From the cell containing the given text, extract its center point as (X, Y) coordinate. 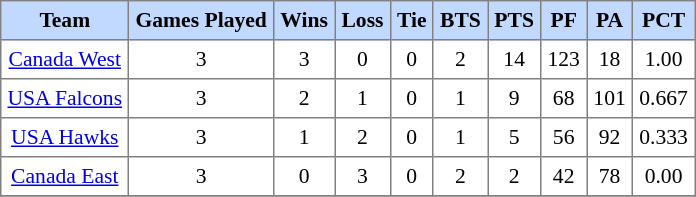
5 (514, 138)
BTS (460, 20)
9 (514, 98)
PF (564, 20)
USA Hawks (65, 138)
USA Falcons (65, 98)
Team (65, 20)
1.00 (664, 60)
78 (610, 176)
PA (610, 20)
Tie (412, 20)
0.667 (664, 98)
123 (564, 60)
14 (514, 60)
Wins (304, 20)
92 (610, 138)
0.333 (664, 138)
Games Played (202, 20)
Canada West (65, 60)
PCT (664, 20)
101 (610, 98)
Canada East (65, 176)
0.00 (664, 176)
18 (610, 60)
42 (564, 176)
Loss (363, 20)
68 (564, 98)
56 (564, 138)
PTS (514, 20)
